Search for the cell housing the specified text and yield its [X, Y] center coordinate. 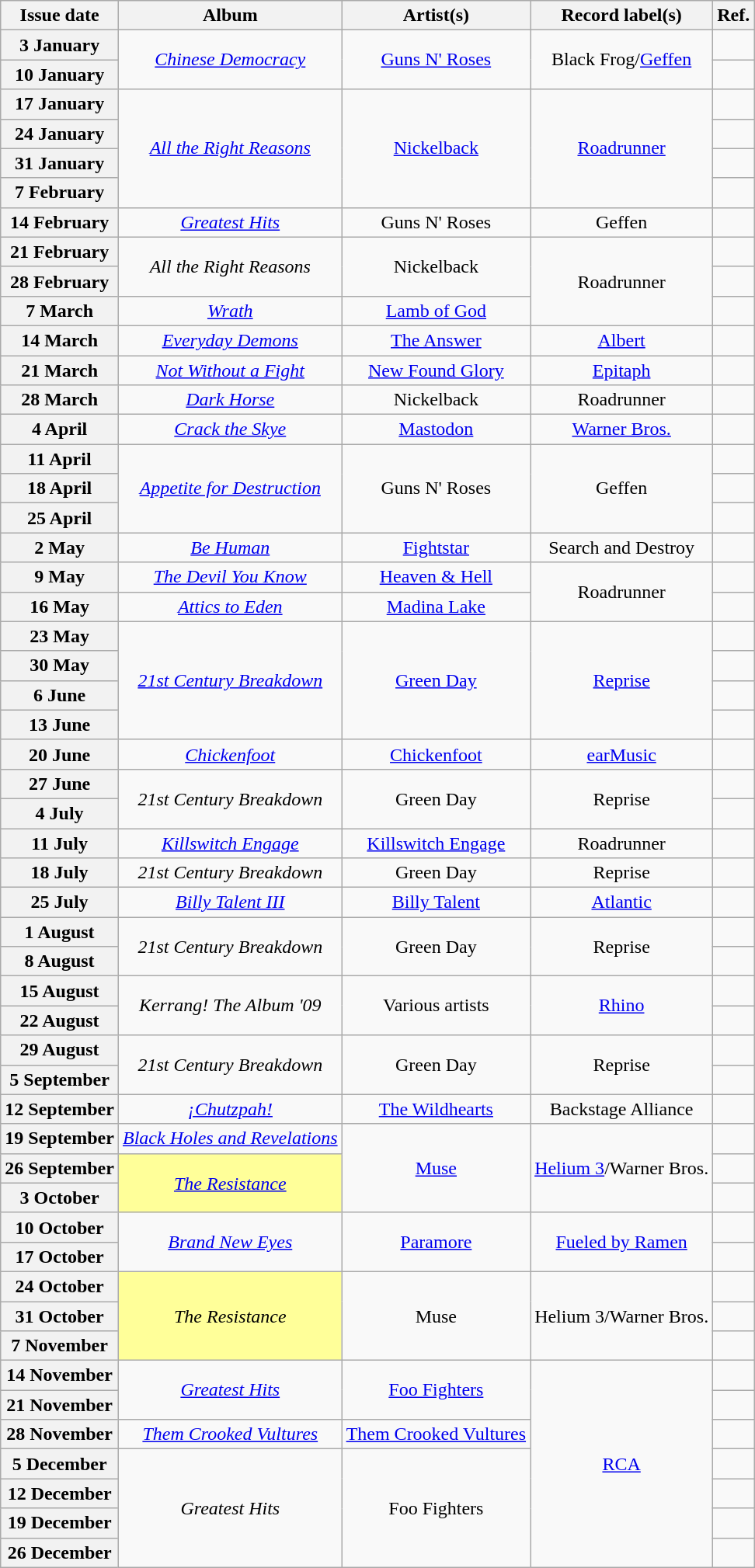
Wrath [230, 311]
Fightstar [436, 548]
New Found Glory [436, 370]
Not Without a Fight [230, 370]
4 April [60, 429]
15 August [60, 991]
6 June [60, 695]
9 May [60, 577]
Madina Lake [436, 607]
14 February [60, 222]
18 July [60, 873]
18 April [60, 488]
7 November [60, 1346]
Everyday Demons [230, 340]
10 January [60, 75]
21 March [60, 370]
25 April [60, 518]
24 January [60, 134]
Attics to Eden [230, 607]
19 September [60, 1139]
Kerrang! The Album '09 [230, 1006]
21 November [60, 1405]
20 June [60, 754]
Lamb of God [436, 311]
The Wildhearts [436, 1109]
28 March [60, 400]
23 May [60, 636]
RCA [621, 1464]
Backstage Alliance [621, 1109]
10 October [60, 1227]
26 December [60, 1552]
Appetite for Destruction [230, 488]
Ref. [733, 16]
earMusic [621, 754]
31 October [60, 1316]
24 October [60, 1286]
26 September [60, 1168]
21 February [60, 252]
4 July [60, 813]
31 January [60, 163]
12 December [60, 1493]
Paramore [436, 1242]
14 November [60, 1375]
17 October [60, 1257]
Be Human [230, 548]
Record label(s) [621, 16]
29 August [60, 1050]
28 November [60, 1434]
The Devil You Know [230, 577]
11 April [60, 459]
Search and Destroy [621, 548]
12 September [60, 1109]
22 August [60, 1020]
7 February [60, 193]
Albert [621, 340]
Album [230, 16]
2 May [60, 548]
Chinese Democracy [230, 60]
30 May [60, 666]
Various artists [436, 1006]
25 July [60, 902]
17 January [60, 104]
¡Chutzpah! [230, 1109]
19 December [60, 1523]
28 February [60, 281]
7 March [60, 311]
Atlantic [621, 902]
Fueled by Ramen [621, 1242]
3 January [60, 45]
Black Holes and Revelations [230, 1139]
13 June [60, 725]
3 October [60, 1198]
Crack the Skye [230, 429]
14 March [60, 340]
Issue date [60, 16]
Warner Bros. [621, 429]
Artist(s) [436, 16]
8 August [60, 961]
Heaven & Hell [436, 577]
11 July [60, 843]
Mastodon [436, 429]
1 August [60, 932]
Brand New Eyes [230, 1242]
16 May [60, 607]
The Answer [436, 340]
5 September [60, 1080]
Epitaph [621, 370]
Billy Talent [436, 902]
Dark Horse [230, 400]
5 December [60, 1464]
Billy Talent III [230, 902]
Black Frog/Geffen [621, 60]
Rhino [621, 1006]
27 June [60, 784]
